Find where the given text appears and provide that cell's center as [x, y] coordinate. 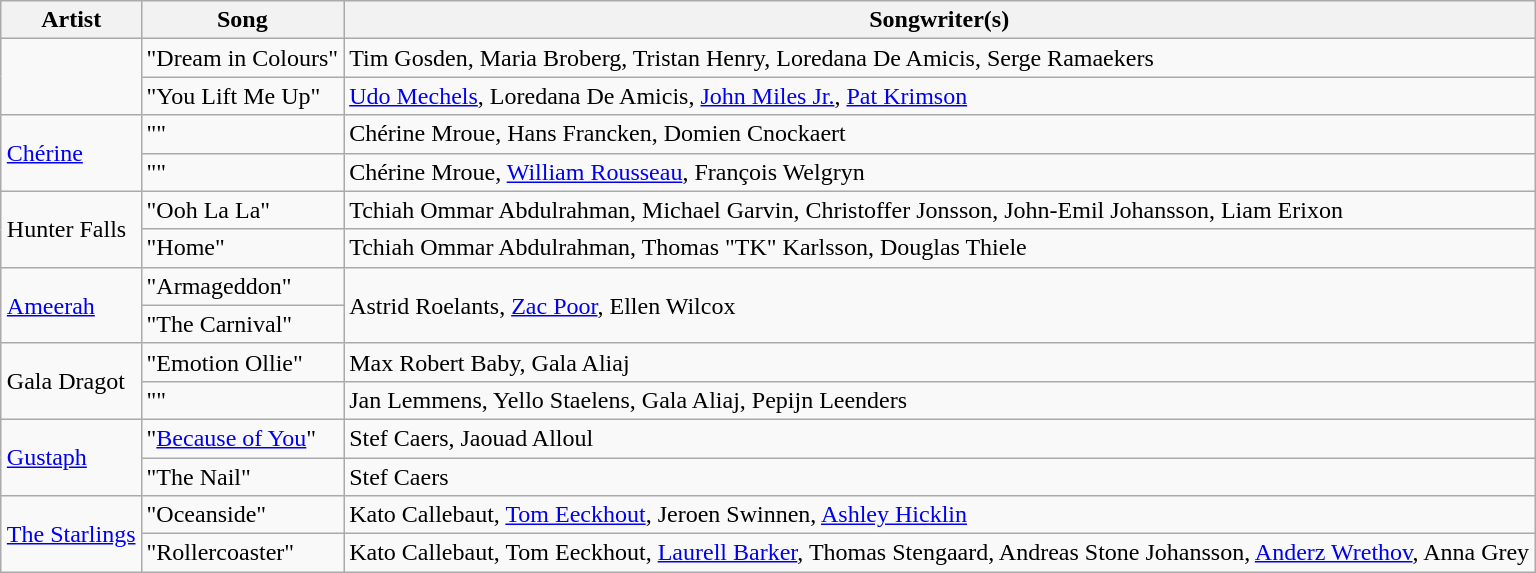
Stef Caers [940, 477]
"Dream in Colours" [242, 58]
"Emotion Ollie" [242, 362]
"Because of You" [242, 438]
Tchiah Ommar Abdulrahman, Michael Garvin, Christoffer Jonsson, John-Emil Johansson, Liam Erixon [940, 210]
"Home" [242, 248]
The Starlings [71, 534]
Astrid Roelants, Zac Poor, Ellen Wilcox [940, 305]
Songwriter(s) [940, 20]
Song [242, 20]
Kato Callebaut, Tom Eeckhout, Laurell Barker, Thomas Stengaard, Andreas Stone Johansson, Anderz Wrethov, Anna Grey [940, 553]
"Armageddon" [242, 286]
Jan Lemmens, Yello Staelens, Gala Aliaj, Pepijn Leenders [940, 400]
Chérine [71, 153]
Tim Gosden, Maria Broberg, Tristan Henry, Loredana De Amicis, Serge Ramaekers [940, 58]
Tchiah Ommar Abdulrahman, Thomas "TK" Karlsson, Douglas Thiele [940, 248]
Artist [71, 20]
Hunter Falls [71, 229]
Chérine Mroue, Hans Francken, Domien Cnockaert [940, 134]
"Rollercoaster" [242, 553]
Chérine Mroue, William Rousseau, François Welgryn [940, 172]
Ameerah [71, 305]
"The Carnival" [242, 324]
Gustaph [71, 457]
Udo Mechels, Loredana De Amicis, John Miles Jr., Pat Krimson [940, 96]
Max Robert Baby, Gala Aliaj [940, 362]
"The Nail" [242, 477]
Gala Dragot [71, 381]
"Oceanside" [242, 515]
Stef Caers, Jaouad Alloul [940, 438]
"You Lift Me Up" [242, 96]
"Ooh La La" [242, 210]
Kato Callebaut, Tom Eeckhout, Jeroen Swinnen, Ashley Hicklin [940, 515]
